Extract the [X, Y] coordinate from the center of the cell holding the provided text.  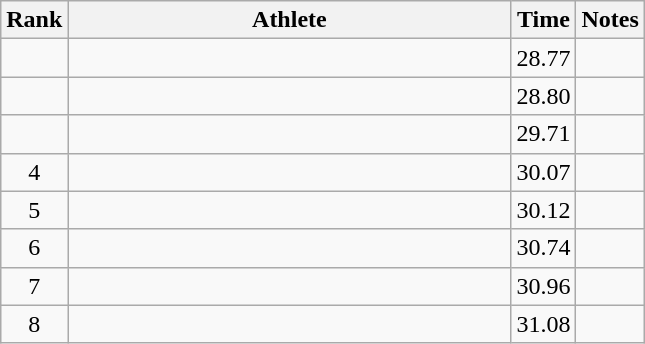
Rank [34, 20]
31.08 [544, 324]
30.96 [544, 286]
28.80 [544, 96]
8 [34, 324]
5 [34, 210]
30.74 [544, 248]
Athlete [290, 20]
6 [34, 248]
28.77 [544, 58]
4 [34, 172]
Time [544, 20]
29.71 [544, 134]
30.07 [544, 172]
7 [34, 286]
Notes [610, 20]
30.12 [544, 210]
